Provide the [X, Y] coordinate of the cell's center where the given text is located.  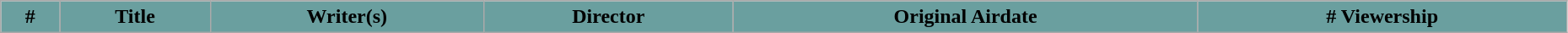
Writer(s) [347, 17]
# Viewership [1382, 17]
# [30, 17]
Director [608, 17]
Original Airdate [965, 17]
Title [135, 17]
